Pinpoint the cell where the given text exists, returning its (x, y) midpoint coordinate. 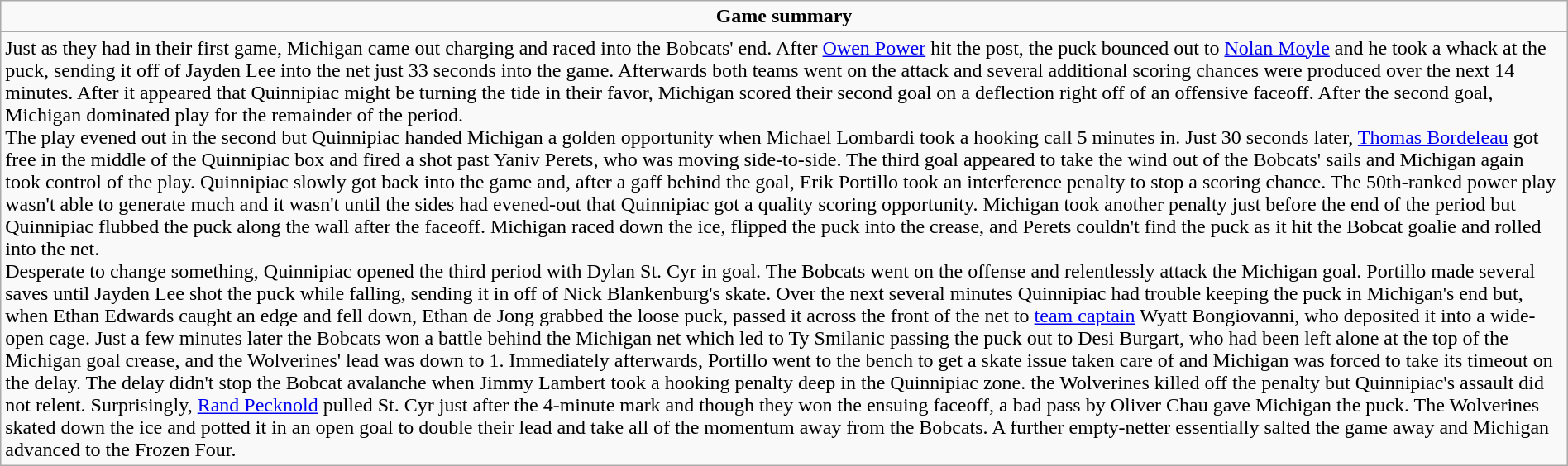
Game summary (784, 17)
